Search for the cell housing the specified text and yield its [x, y] center coordinate. 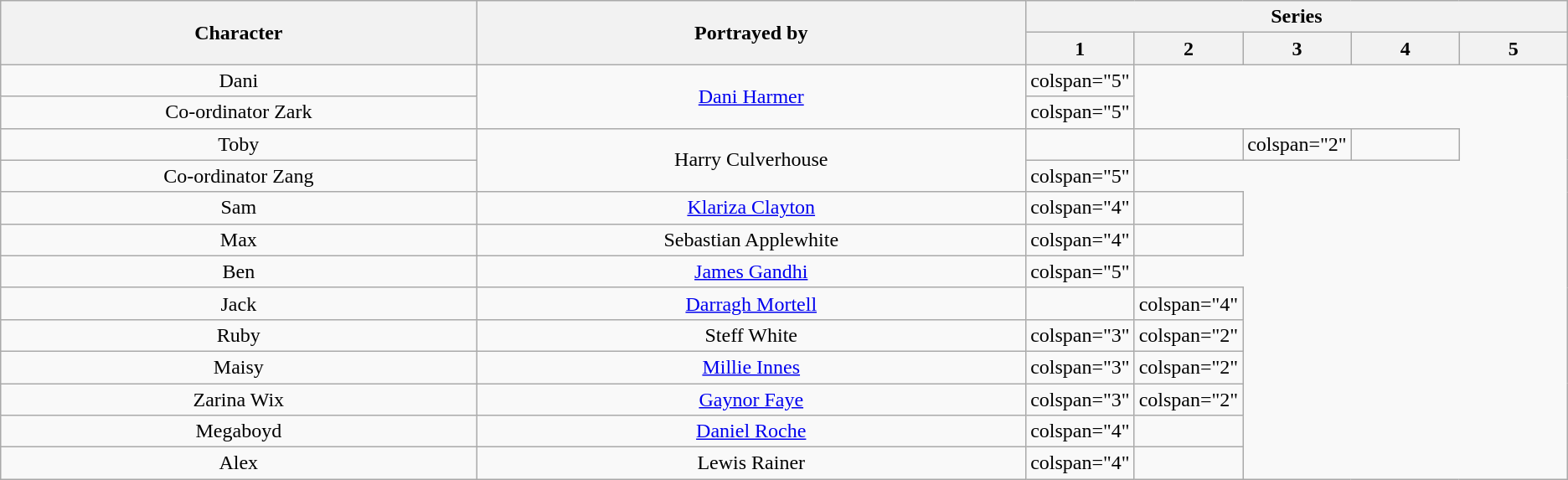
Portrayed by [751, 33]
Steff White [751, 335]
Lewis Rainer [751, 463]
Series [1297, 17]
4 [1406, 49]
Gaynor Faye [751, 400]
Character [239, 33]
Max [239, 240]
Co-ordinator Zark [239, 112]
Co-ordinator Zang [239, 176]
Megaboyd [239, 431]
Alex [239, 463]
1 [1081, 49]
Klariza Clayton [751, 208]
2 [1189, 49]
Ben [239, 271]
5 [1513, 49]
James Gandhi [751, 271]
Sam [239, 208]
Dani Harmer [751, 96]
Darragh Mortell [751, 303]
Zarina Wix [239, 400]
Harry Culverhouse [751, 160]
Ruby [239, 335]
Millie Innes [751, 367]
3 [1297, 49]
Sebastian Applewhite [751, 240]
Dani [239, 80]
Jack [239, 303]
Toby [239, 144]
Maisy [239, 367]
Daniel Roche [751, 431]
